Search for the cell housing the specified text and yield its (X, Y) center coordinate. 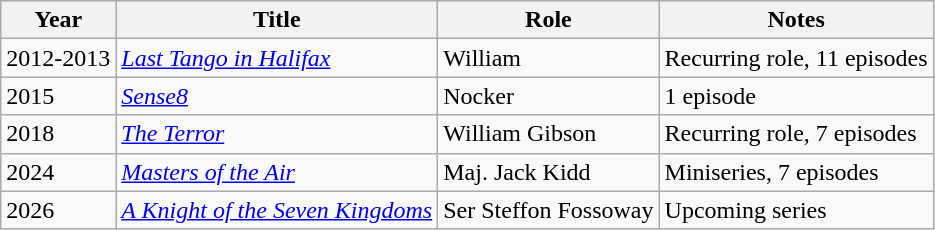
William Gibson (548, 134)
Year (58, 20)
Upcoming series (796, 210)
Maj. Jack Kidd (548, 172)
William (548, 58)
2018 (58, 134)
Notes (796, 20)
Sense8 (277, 96)
Title (277, 20)
Masters of the Air (277, 172)
2015 (58, 96)
2026 (58, 210)
Role (548, 20)
A Knight of the Seven Kingdoms (277, 210)
Last Tango in Halifax (277, 58)
1 episode (796, 96)
Nocker (548, 96)
Miniseries, 7 episodes (796, 172)
Ser Steffon Fossoway (548, 210)
Recurring role, 7 episodes (796, 134)
2024 (58, 172)
Recurring role, 11 episodes (796, 58)
2012-2013 (58, 58)
The Terror (277, 134)
